Pinpoint the cell where the given text exists, returning its [x, y] midpoint coordinate. 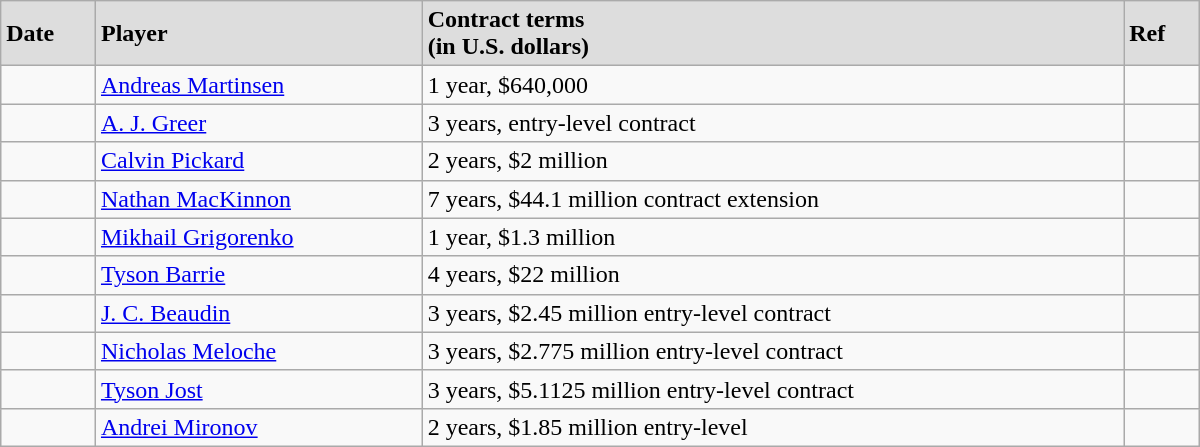
1 year, $1.3 million [773, 237]
Tyson Barrie [258, 275]
Contract terms(in U.S. dollars) [773, 34]
Date [48, 34]
Tyson Jost [258, 389]
3 years, entry-level contract [773, 123]
7 years, $44.1 million contract extension [773, 199]
Ref [1162, 34]
J. C. Beaudin [258, 313]
3 years, $2.45 million entry-level contract [773, 313]
2 years, $2 million [773, 161]
4 years, $22 million [773, 275]
Player [258, 34]
Nicholas Meloche [258, 351]
2 years, $1.85 million entry-level [773, 427]
Calvin Pickard [258, 161]
3 years, $2.775 million entry-level contract [773, 351]
Andreas Martinsen [258, 85]
Andrei Mironov [258, 427]
Nathan MacKinnon [258, 199]
1 year, $640,000 [773, 85]
Mikhail Grigorenko [258, 237]
3 years, $5.1125 million entry-level contract [773, 389]
A. J. Greer [258, 123]
